Scan for the cell matching the given text and deliver its [x, y] coordinate at center. 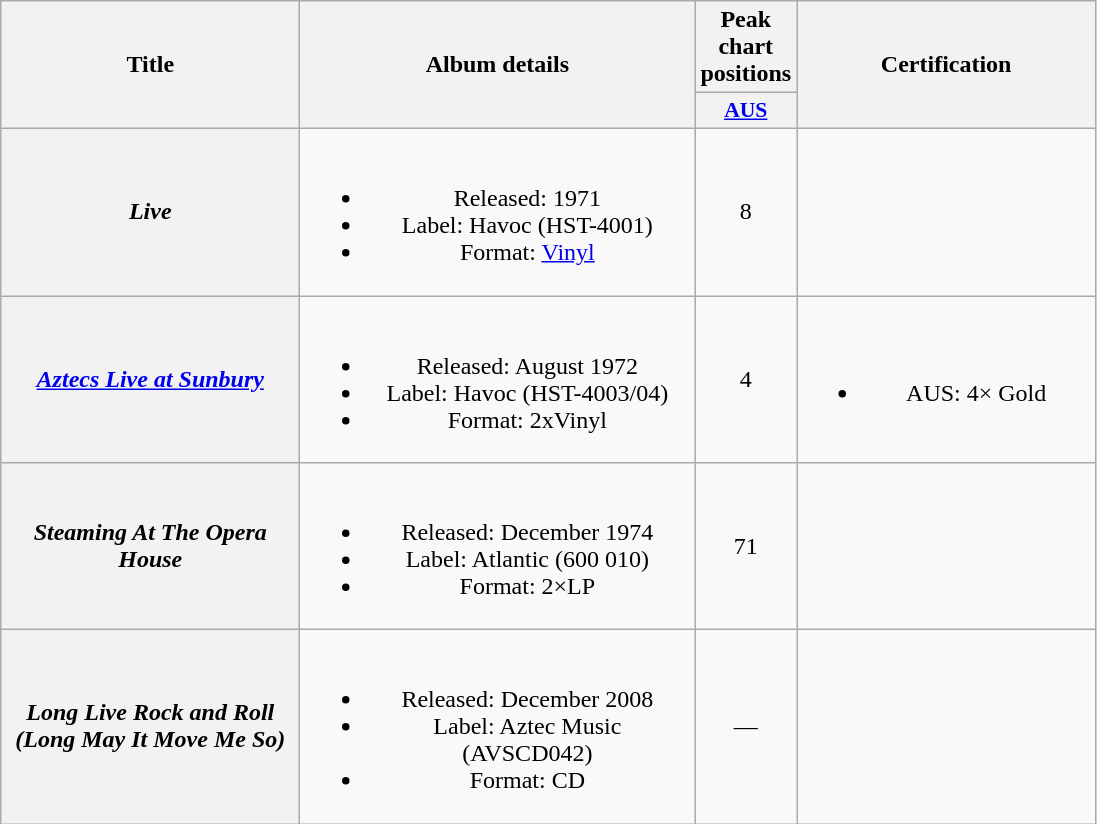
Live [150, 212]
Album details [498, 65]
Title [150, 65]
Steaming At The Opera House [150, 546]
Released: December 1974Label: Atlantic (600 010)Format: 2×LP [498, 546]
Long Live Rock and Roll (Long May It Move Me So) [150, 727]
— [746, 727]
71 [746, 546]
Aztecs Live at Sunbury [150, 380]
8 [746, 212]
AUS [746, 111]
Peak chart positions [746, 47]
Released: August 1972Label: Havoc (HST-4003/04)Format: 2xVinyl [498, 380]
Released: December 2008Label: Aztec Music (AVSCD042)Format: CD [498, 727]
4 [746, 380]
Certification [946, 65]
Released: 1971Label: Havoc (HST-4001)Format: Vinyl [498, 212]
AUS: 4× Gold [946, 380]
